Output the [X, Y] coordinate of the center of the cell containing the given text.  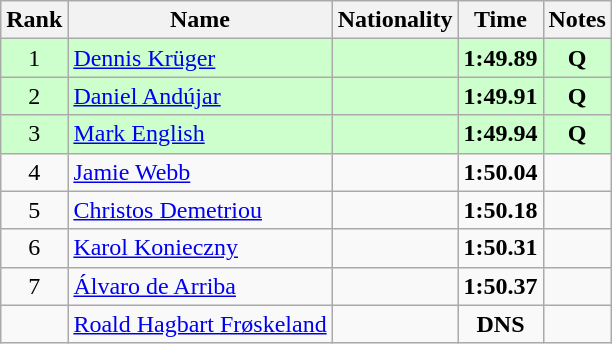
1:50.04 [500, 172]
2 [34, 96]
Time [500, 20]
1:49.89 [500, 58]
Roald Hagbart Frøskeland [200, 324]
3 [34, 134]
1:49.91 [500, 96]
Name [200, 20]
Rank [34, 20]
6 [34, 248]
1:50.18 [500, 210]
1:49.94 [500, 134]
Nationality [395, 20]
Mark English [200, 134]
Álvaro de Arriba [200, 286]
1:50.37 [500, 286]
Dennis Krüger [200, 58]
1:50.31 [500, 248]
1 [34, 58]
Karol Konieczny [200, 248]
4 [34, 172]
Daniel Andújar [200, 96]
Christos Demetriou [200, 210]
5 [34, 210]
Notes [577, 20]
7 [34, 286]
DNS [500, 324]
Jamie Webb [200, 172]
